Identify which cell holds the provided text, then report its (x, y) central coordinate. 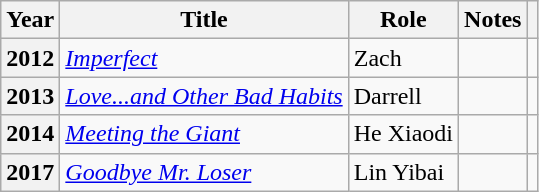
Role (403, 20)
Title (204, 20)
Darrell (403, 96)
Year (30, 20)
2012 (30, 58)
Lin Yibai (403, 172)
2017 (30, 172)
Love...and Other Bad Habits (204, 96)
Imperfect (204, 58)
Zach (403, 58)
He Xiaodi (403, 134)
2014 (30, 134)
Notes (493, 20)
Meeting the Giant (204, 134)
2013 (30, 96)
Goodbye Mr. Loser (204, 172)
